Provide the (X, Y) coordinate of the cell's center where the given text is located.  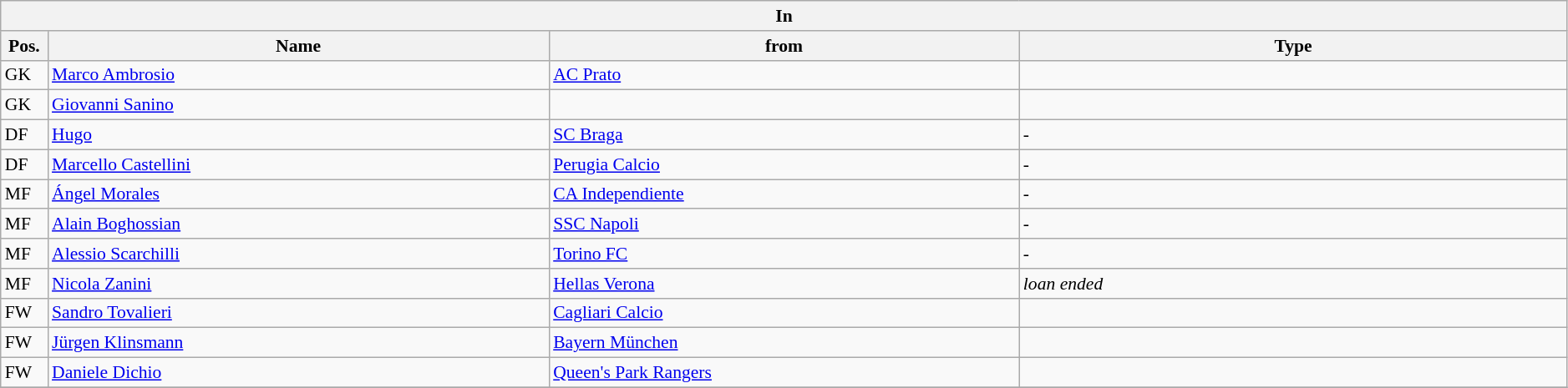
Hellas Verona (784, 284)
Marcello Castellini (298, 164)
from (784, 46)
Ángel Morales (298, 194)
SC Braga (784, 135)
Torino FC (784, 254)
Giovanni Sanino (298, 105)
Queen's Park Rangers (784, 373)
Pos. (24, 46)
Daniele Dichio (298, 373)
Cagliari Calcio (784, 313)
Bayern München (784, 343)
Jürgen Klinsmann (298, 343)
Alain Boghossian (298, 224)
CA Independiente (784, 194)
Sandro Tovalieri (298, 313)
In (784, 16)
Type (1293, 46)
Alessio Scarchilli (298, 254)
Marco Ambrosio (298, 75)
Name (298, 46)
Hugo (298, 135)
Perugia Calcio (784, 164)
SSC Napoli (784, 224)
loan ended (1293, 284)
AC Prato (784, 75)
Nicola Zanini (298, 284)
